From the cell containing the given text, extract its center point as [X, Y] coordinate. 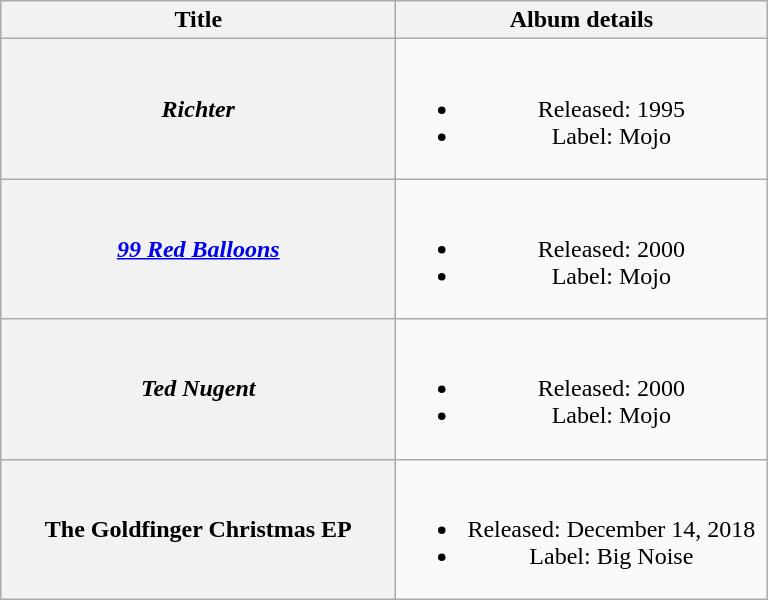
99 Red Balloons [198, 249]
Ted Nugent [198, 389]
Released: 1995Label: Mojo [582, 109]
Title [198, 20]
Richter [198, 109]
Released: December 14, 2018Label: Big Noise [582, 529]
Album details [582, 20]
The Goldfinger Christmas EP [198, 529]
